Search for the cell housing the specified text and yield its (X, Y) center coordinate. 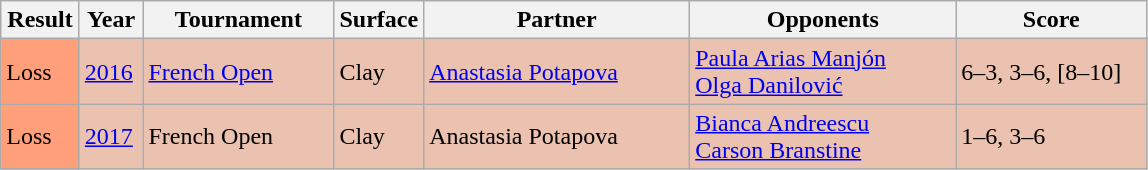
Partner (557, 20)
2016 (111, 72)
2017 (111, 136)
Surface (379, 20)
1–6, 3–6 (1052, 136)
6–3, 3–6, [8–10] (1052, 72)
Result (40, 20)
Paula Arias Manjón Olga Danilović (823, 72)
Opponents (823, 20)
Year (111, 20)
Score (1052, 20)
Bianca Andreescu Carson Branstine (823, 136)
Tournament (238, 20)
